Identify which cell holds the provided text, then report its [X, Y] central coordinate. 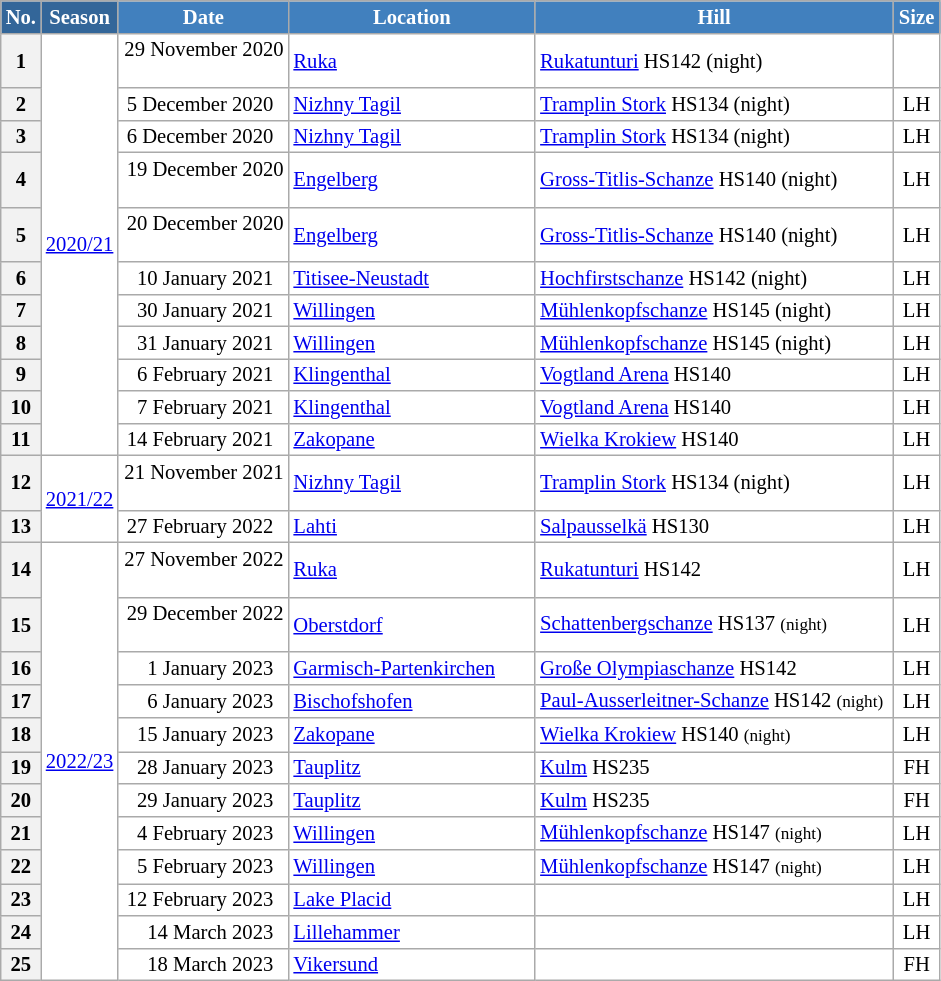
9 [21, 374]
28 January 2023 [203, 767]
18 [21, 735]
7 February 2021 [203, 406]
27 February 2022 [203, 526]
14 February 2021 [203, 439]
Salpausselkä HS130 [714, 526]
Season [80, 16]
7 [21, 310]
3 [21, 136]
31 January 2021 [203, 342]
2022/23 [80, 761]
12 [21, 482]
20 [21, 800]
20 December 2020 [203, 234]
6 [21, 278]
5 February 2023 [203, 867]
4 February 2023 [203, 833]
27 November 2022 [203, 570]
6 December 2020 [203, 136]
13 [21, 526]
Lahti [412, 526]
No. [21, 16]
21 November 2021 [203, 482]
10 [21, 406]
Size [916, 16]
15 January 2023 [203, 735]
5 December 2020 [203, 104]
Wielka Krokiew HS140 [714, 439]
Paul-Ausserleitner-Schanze HS142 (night) [714, 701]
14 March 2023 [203, 932]
10 January 2021 [203, 278]
Hochfirstschanze HS142 (night) [714, 278]
11 [21, 439]
22 [21, 867]
2020/21 [80, 244]
16 [21, 668]
29 December 2022 [203, 624]
Date [203, 16]
1 [21, 60]
19 [21, 767]
18 March 2023 [203, 964]
30 January 2021 [203, 310]
Oberstdorf [412, 624]
29 January 2023 [203, 800]
6 February 2021 [203, 374]
Große Olympiaschanze HS142 [714, 668]
29 November 2020 [203, 60]
12 February 2023 [203, 899]
17 [21, 701]
24 [21, 932]
8 [21, 342]
Hill [714, 16]
14 [21, 570]
Vikersund [412, 964]
Rukatunturi HS142 [714, 570]
Bischofshofen [412, 701]
Schattenbergschanze HS137 (night) [714, 624]
Garmisch-Partenkirchen [412, 668]
6 January 2023 [203, 701]
25 [21, 964]
19 December 2020 [203, 180]
5 [21, 234]
4 [21, 180]
21 [21, 833]
Lake Placid [412, 899]
23 [21, 899]
Rukatunturi HS142 (night) [714, 60]
Lillehammer [412, 932]
Wielka Krokiew HS140 (night) [714, 735]
Location [412, 16]
Titisee-Neustadt [412, 278]
1 January 2023 [203, 668]
2021/22 [80, 498]
2 [21, 104]
15 [21, 624]
